For the text-containing cell, return its midpoint in (x, y) coordinate format. 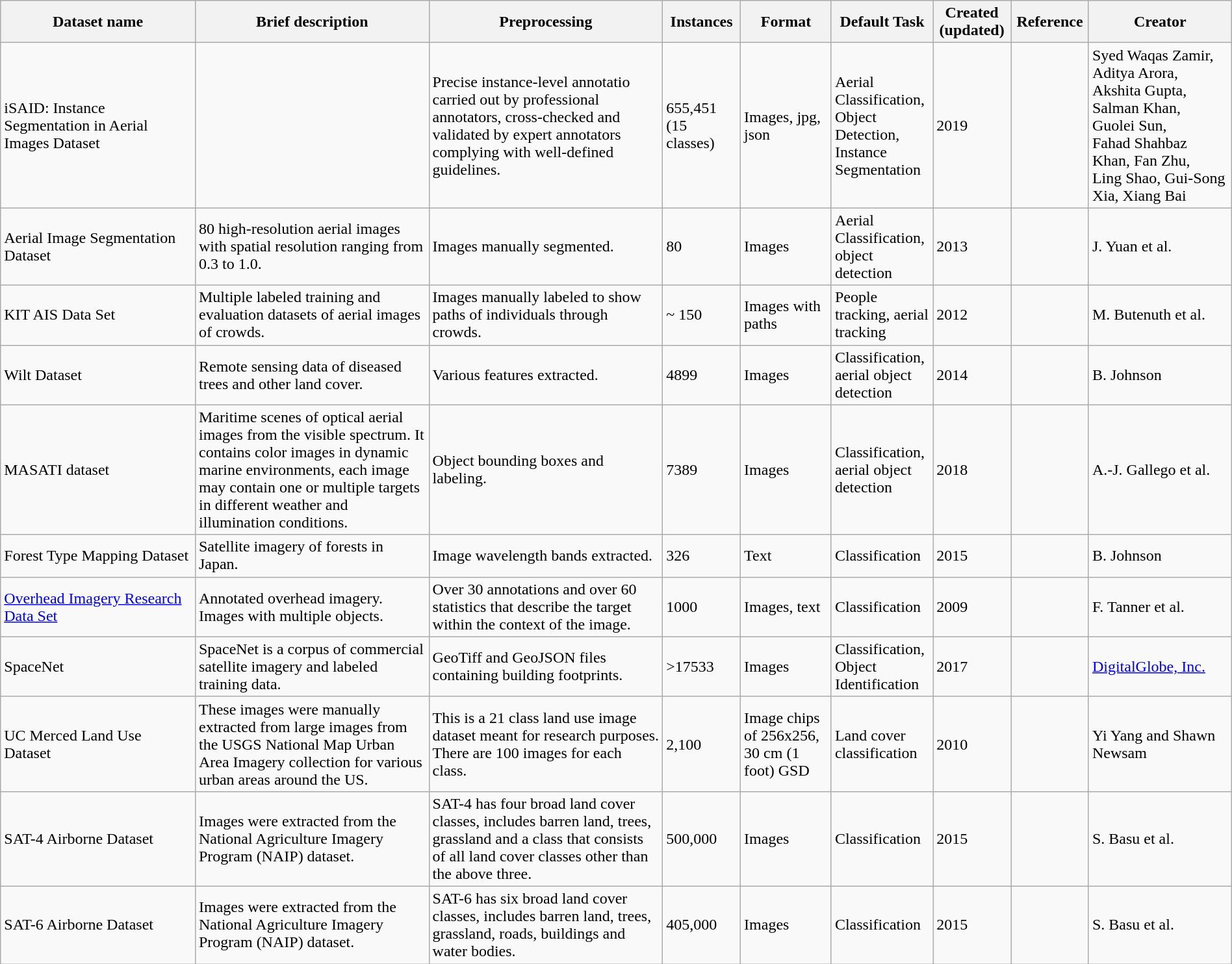
SpaceNet (98, 666)
MASATI dataset (98, 470)
Yi Yang and Shawn Newsam (1160, 744)
iSAID: Instance Segmentation in Aerial Images Dataset (98, 125)
UC Merced Land Use Dataset (98, 744)
F. Tanner et al. (1160, 607)
Land cover classification (882, 744)
Dataset name (98, 22)
2014 (972, 375)
1000 (702, 607)
SAT-6 Airborne Dataset (98, 925)
Images with paths (786, 315)
Satellite imagery of forests in Japan. (312, 556)
Creator (1160, 22)
Default Task (882, 22)
Images, jpg, json (786, 125)
Created (updated) (972, 22)
Object bounding boxes and labeling. (546, 470)
GeoTiff and GeoJSON files containing building footprints. (546, 666)
Aerial Image Segmentation Dataset (98, 247)
2,100 (702, 744)
Images, text (786, 607)
Aerial Classification, Object Detection, Instance Segmentation (882, 125)
Syed Waqas Zamir,Aditya Arora,Akshita Gupta,Salman Khan,Guolei Sun,Fahad Shahbaz Khan, Fan Zhu,Ling Shao, Gui-Song Xia, Xiang Bai (1160, 125)
2013 (972, 247)
405,000 (702, 925)
This is a 21 class land use image dataset meant for research purposes. There are 100 images for each class. (546, 744)
7389 (702, 470)
Forest Type Mapping Dataset (98, 556)
Instances (702, 22)
Images manually labeled to show paths of individuals through crowds. (546, 315)
Image chips of 256x256, 30 cm (1 foot) GSD (786, 744)
Annotated overhead imagery. Images with multiple objects. (312, 607)
J. Yuan et al. (1160, 247)
2012 (972, 315)
Remote sensing data of diseased trees and other land cover. (312, 375)
2010 (972, 744)
Text (786, 556)
Wilt Dataset (98, 375)
SAT-4 Airborne Dataset (98, 839)
Overhead Imagery Research Data Set (98, 607)
80 high-resolution aerial images with spatial resolution ranging from 0.3 to 1.0. (312, 247)
2009 (972, 607)
Brief description (312, 22)
SAT-6 has six broad land cover classes, includes barren land, trees, grassland, roads, buildings and water bodies. (546, 925)
4899 (702, 375)
326 (702, 556)
>17533 (702, 666)
2019 (972, 125)
~ 150 (702, 315)
A.-J. Gallego et al. (1160, 470)
SpaceNet is a corpus of commercial satellite imagery and labeled training data. (312, 666)
DigitalGlobe, Inc. (1160, 666)
Various features extracted. (546, 375)
Reference (1050, 22)
Multiple labeled training and evaluation datasets of aerial images of crowds. (312, 315)
500,000 (702, 839)
Image wavelength bands extracted. (546, 556)
Aerial Classification, object detection (882, 247)
Format (786, 22)
Images manually segmented. (546, 247)
M. Butenuth et al. (1160, 315)
2017 (972, 666)
655,451 (15 classes) (702, 125)
Over 30 annotations and over 60 statistics that describe the target within the context of the image. (546, 607)
2018 (972, 470)
KIT AIS Data Set (98, 315)
Preprocessing (546, 22)
Classification, Object Identification (882, 666)
People tracking, aerial tracking (882, 315)
80 (702, 247)
